Determine the (X, Y) coordinate at the center of the cell enclosing the given text.  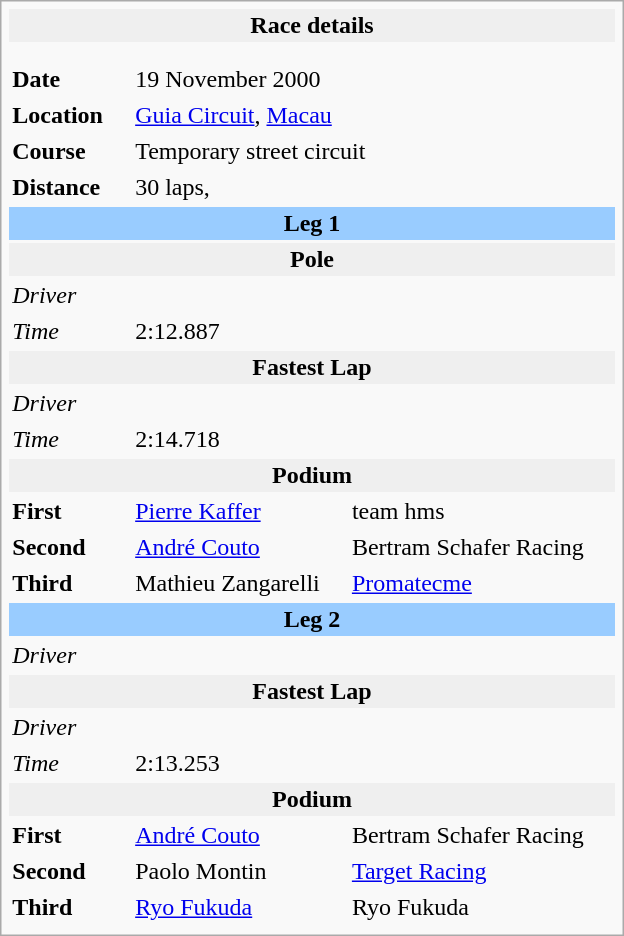
Promatecme (482, 584)
Paolo Montin (239, 872)
team hms (482, 512)
Leg 2 (312, 620)
19 November 2000 (239, 80)
Distance (69, 188)
Pierre Kaffer (239, 512)
Temporary street circuit (374, 152)
2:13.253 (374, 764)
Target Racing (482, 872)
Pole (312, 260)
Location (69, 116)
Race details (312, 26)
2:14.718 (374, 440)
Course (69, 152)
2:12.887 (374, 332)
Mathieu Zangarelli (239, 584)
30 laps, (374, 188)
Leg 1 (312, 224)
Date (69, 80)
Guia Circuit, Macau (374, 116)
